Detect which cell encompasses the target text, then output its [x, y] center coordinate. 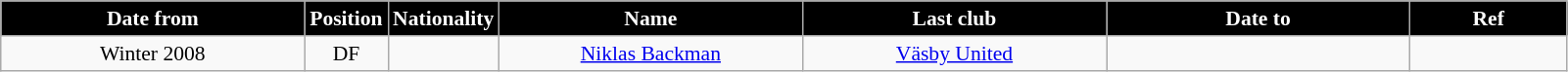
Nationality [443, 18]
Date to [1259, 18]
Niklas Backman [650, 54]
Winter 2008 [153, 54]
Name [650, 18]
Date from [153, 18]
DF [347, 54]
Last club [954, 18]
Ref [1489, 18]
Position [347, 18]
Väsby United [954, 54]
